From the cell containing the given text, extract its center point as [X, Y] coordinate. 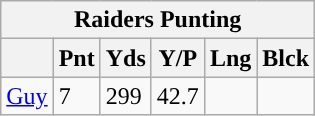
7 [76, 96]
42.7 [178, 96]
Yds [126, 58]
Y/P [178, 58]
Lng [230, 58]
Guy [27, 96]
Raiders Punting [158, 20]
Pnt [76, 58]
299 [126, 96]
Blck [286, 58]
